Locate the cell with the specified text and output its (X, Y) center coordinate. 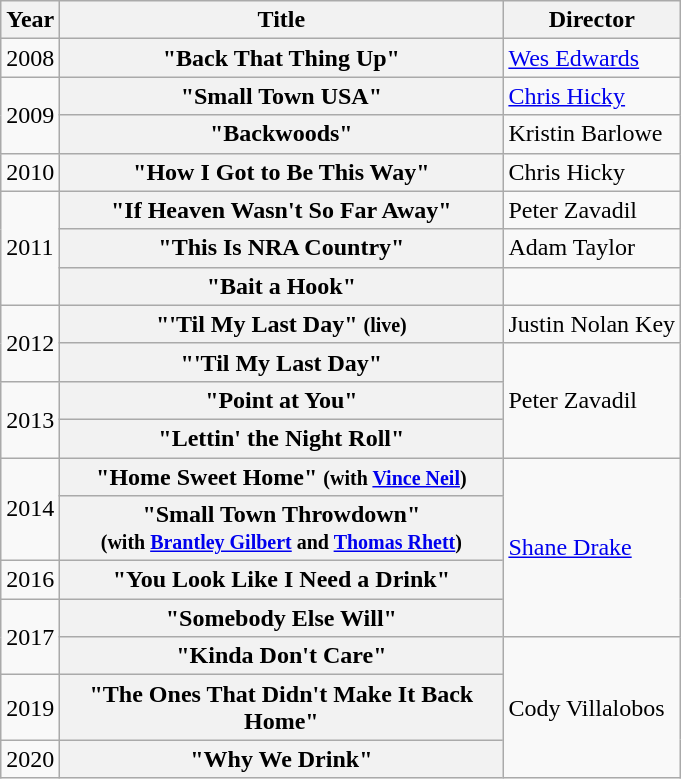
"Small Town Throwdown"(with Brantley Gilbert and Thomas Rhett) (282, 528)
2014 (30, 510)
Shane Drake (592, 548)
"If Heaven Wasn't So Far Away" (282, 210)
"Why We Drink" (282, 759)
"The Ones That Didn't Make It Back Home" (282, 708)
2011 (30, 248)
"'Til My Last Day" (282, 362)
Wes Edwards (592, 58)
"You Look Like I Need a Drink" (282, 580)
2012 (30, 343)
"Bait a Hook" (282, 286)
"Somebody Else Will" (282, 618)
Justin Nolan Key (592, 324)
"'Til My Last Day" (live) (282, 324)
Title (282, 20)
2017 (30, 637)
2020 (30, 759)
Year (30, 20)
Cody Villalobos (592, 708)
"Backwoods" (282, 134)
"Back That Thing Up" (282, 58)
"Kinda Don't Care" (282, 656)
2013 (30, 419)
"How I Got to Be This Way" (282, 172)
2010 (30, 172)
Kristin Barlowe (592, 134)
2019 (30, 708)
"This Is NRA Country" (282, 248)
"Home Sweet Home" (with Vince Neil) (282, 477)
2008 (30, 58)
"Lettin' the Night Roll" (282, 438)
Adam Taylor (592, 248)
"Small Town USA" (282, 96)
Director (592, 20)
2009 (30, 115)
2016 (30, 580)
"Point at You" (282, 400)
